Provide the (X, Y) coordinate of the cell's center where the given text is located.  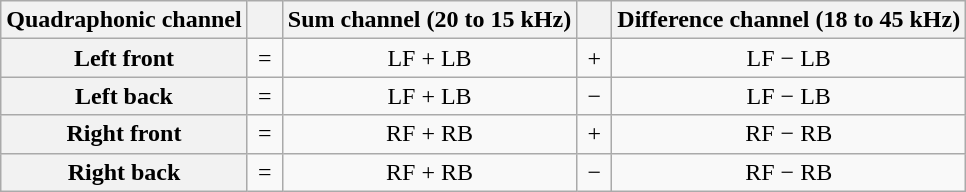
Sum channel (20 to 15 kHz) (429, 20)
Right back (124, 172)
Right front (124, 134)
Quadraphonic channel (124, 20)
Left front (124, 58)
Difference channel (18 to 45 kHz) (789, 20)
Left back (124, 96)
